Pinpoint the cell where the given text exists, returning its [X, Y] midpoint coordinate. 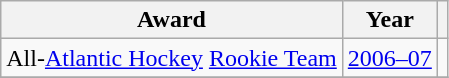
Year [390, 20]
All-Atlantic Hockey Rookie Team [172, 58]
Award [172, 20]
2006–07 [390, 58]
